Locate the cell with the specified text and output its [x, y] center coordinate. 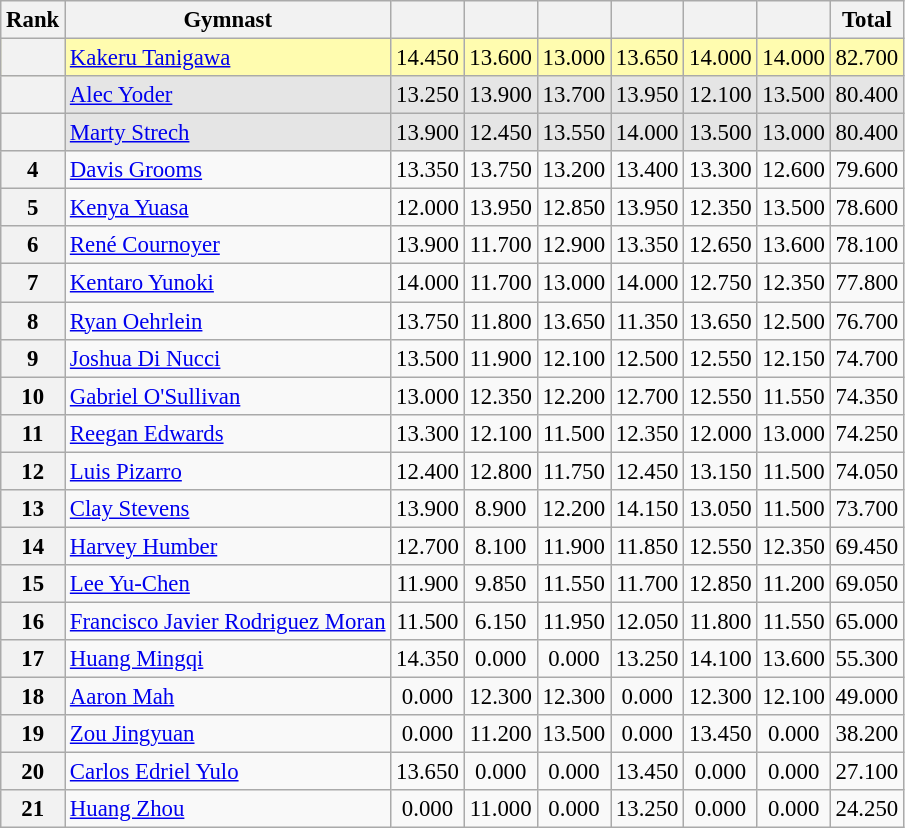
Luis Pizarro [228, 471]
69.050 [866, 584]
12.150 [794, 358]
18 [33, 697]
14 [33, 546]
Huang Zhou [228, 809]
79.600 [866, 170]
Kenya Yuasa [228, 208]
55.300 [866, 659]
21 [33, 809]
12 [33, 471]
12.650 [720, 245]
Joshua Di Nucci [228, 358]
49.000 [866, 697]
Clay Stevens [228, 509]
Total [866, 20]
20 [33, 772]
11.750 [574, 471]
Francisco Javier Rodriguez Moran [228, 621]
74.050 [866, 471]
Kakeru Tanigawa [228, 58]
Ryan Oehrlein [228, 321]
Reegan Edwards [228, 433]
Lee Yu-Chen [228, 584]
10 [33, 396]
8.100 [500, 546]
11.950 [574, 621]
Carlos Edriel Yulo [228, 772]
14.450 [428, 58]
24.250 [866, 809]
16 [33, 621]
19 [33, 734]
78.600 [866, 208]
76.700 [866, 321]
6 [33, 245]
14.100 [720, 659]
11.350 [648, 321]
38.200 [866, 734]
11.000 [500, 809]
Alec Yoder [228, 95]
13.150 [720, 471]
12.400 [428, 471]
9 [33, 358]
74.700 [866, 358]
13.700 [574, 95]
12.050 [648, 621]
Rank [33, 20]
Kentaro Yunoki [228, 283]
74.350 [866, 396]
13.550 [574, 133]
12.750 [720, 283]
9.850 [500, 584]
11 [33, 433]
8.900 [500, 509]
Marty Strech [228, 133]
14.150 [648, 509]
Gymnast [228, 20]
15 [33, 584]
8 [33, 321]
6.150 [500, 621]
74.250 [866, 433]
13.200 [574, 170]
13.400 [648, 170]
7 [33, 283]
Aaron Mah [228, 697]
65.000 [866, 621]
17 [33, 659]
Huang Mingqi [228, 659]
77.800 [866, 283]
Davis Grooms [228, 170]
73.700 [866, 509]
13 [33, 509]
11.850 [648, 546]
5 [33, 208]
Harvey Humber [228, 546]
Zou Jingyuan [228, 734]
78.100 [866, 245]
69.450 [866, 546]
12.600 [794, 170]
4 [33, 170]
Gabriel O'Sullivan [228, 396]
12.900 [574, 245]
14.350 [428, 659]
12.800 [500, 471]
René Cournoyer [228, 245]
82.700 [866, 58]
27.100 [866, 772]
13.050 [720, 509]
